Return the (X, Y) coordinate for the center point of the cell that contains the specified text.  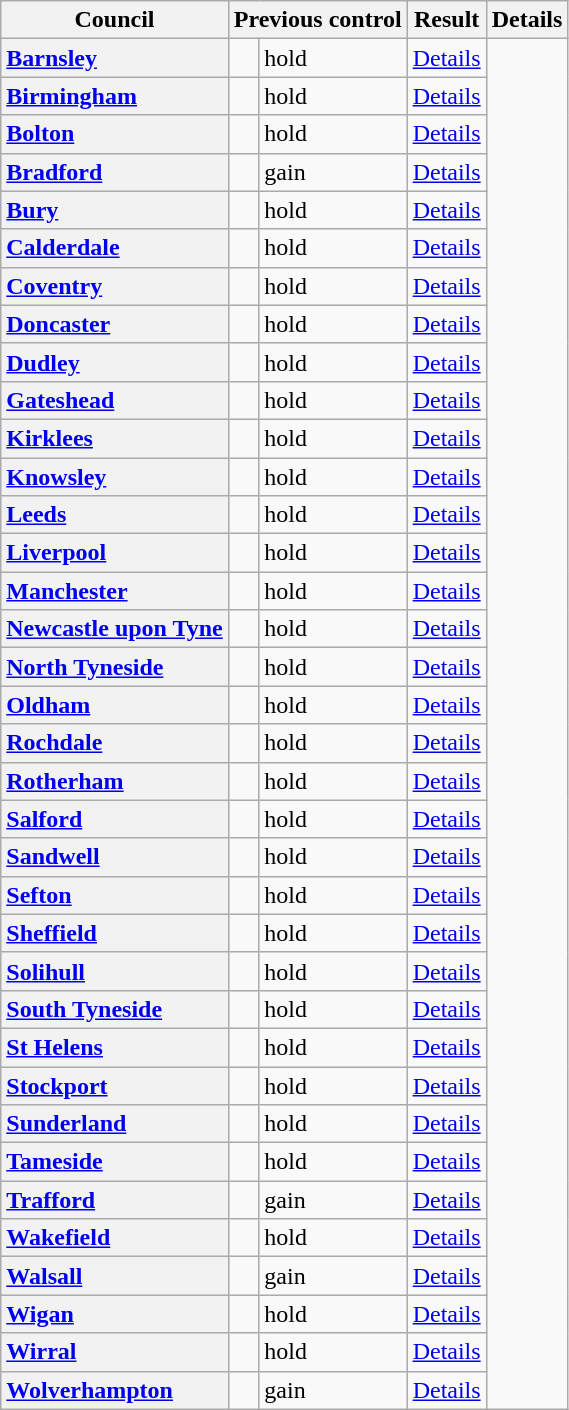
Previous control (318, 20)
Doncaster (115, 324)
Rotherham (115, 781)
Sheffield (115, 933)
Bradford (115, 172)
Dudley (115, 362)
Kirklees (115, 438)
Sandwell (115, 857)
Liverpool (115, 553)
Coventry (115, 286)
Tameside (115, 1162)
Wigan (115, 1314)
Solihull (115, 971)
Manchester (115, 591)
Calderdale (115, 248)
Knowsley (115, 477)
Gateshead (115, 400)
Wolverhampton (115, 1390)
St Helens (115, 1047)
Trafford (115, 1200)
Council (115, 20)
Leeds (115, 515)
Wirral (115, 1352)
Wakefield (115, 1238)
Oldham (115, 705)
Walsall (115, 1276)
Newcastle upon Tyne (115, 629)
Salford (115, 819)
Result (446, 20)
North Tyneside (115, 667)
South Tyneside (115, 1009)
Sefton (115, 895)
Bury (115, 210)
Stockport (115, 1085)
Birmingham (115, 96)
Barnsley (115, 58)
Sunderland (115, 1124)
Bolton (115, 134)
Rochdale (115, 743)
